Detect which cell encompasses the target text, then output its [X, Y] center coordinate. 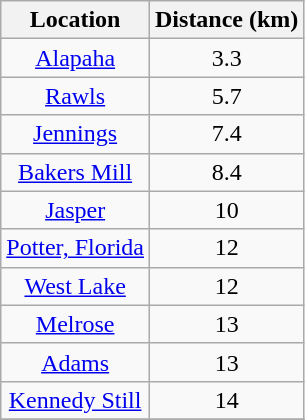
Jennings [76, 134]
7.4 [227, 134]
Melrose [76, 324]
Distance (km) [227, 20]
Jasper [76, 210]
Location [76, 20]
Potter, Florida [76, 248]
5.7 [227, 96]
Kennedy Still [76, 400]
Bakers Mill [76, 172]
10 [227, 210]
Adams [76, 362]
West Lake [76, 286]
Rawls [76, 96]
Alapaha [76, 58]
14 [227, 400]
3.3 [227, 58]
8.4 [227, 172]
